For the text-containing cell, return its midpoint in [x, y] coordinate format. 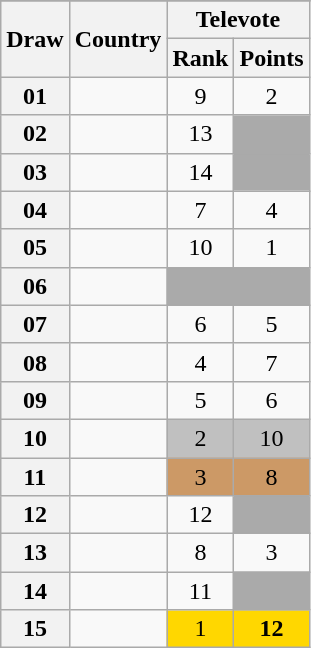
9 [200, 96]
03 [35, 172]
Televote [238, 20]
06 [35, 286]
01 [35, 96]
Rank [200, 58]
04 [35, 210]
Points [272, 58]
05 [35, 248]
15 [35, 629]
09 [35, 400]
Country [118, 39]
08 [35, 362]
Draw [35, 39]
02 [35, 134]
07 [35, 324]
